Provide the [x, y] coordinate of the cell's center where the given text is located.  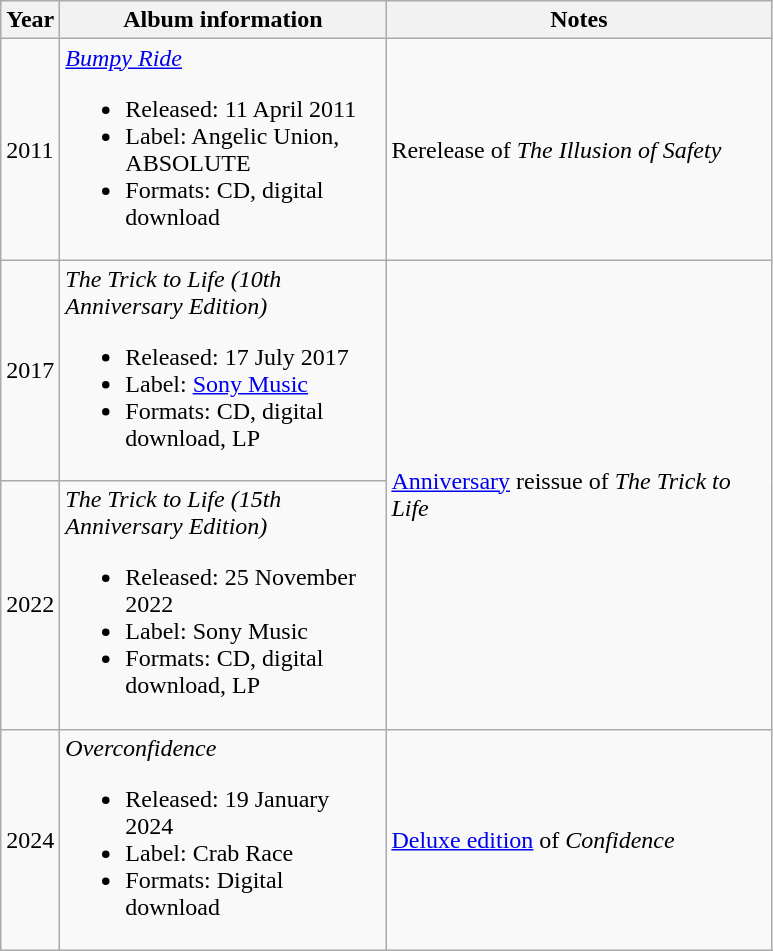
Notes [579, 20]
2024 [30, 840]
2022 [30, 605]
Year [30, 20]
Rerelease of The Illusion of Safety [579, 150]
The Trick to Life (15th Anniversary Edition)Released: 25 November 2022Label: Sony MusicFormats: CD, digital download, LP [223, 605]
The Trick to Life (10th Anniversary Edition)Released: 17 July 2017Label: Sony MusicFormats: CD, digital download, LP [223, 370]
Deluxe edition of Confidence [579, 840]
Album information [223, 20]
OverconfidenceReleased: 19 January 2024Label: Crab RaceFormats: Digital download [223, 840]
Anniversary reissue of The Trick to Life [579, 494]
2011 [30, 150]
Bumpy RideReleased: 11 April 2011Label: Angelic Union, ABSOLUTEFormats: CD, digital download [223, 150]
2017 [30, 370]
